Pinpoint the cell where the given text exists, returning its (X, Y) midpoint coordinate. 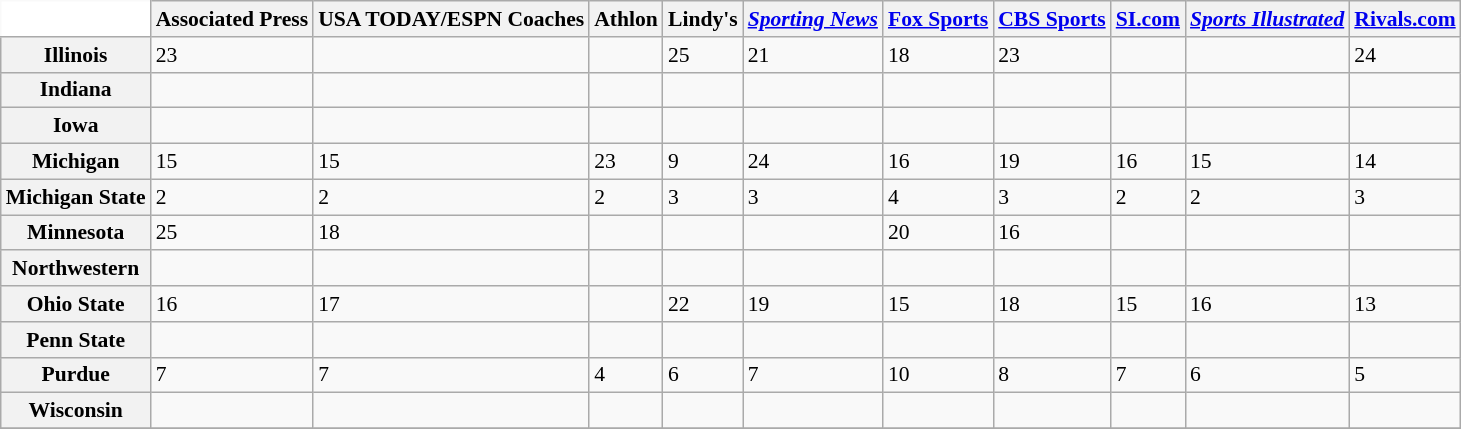
Lindy's (703, 19)
CBS Sports (1052, 19)
Wisconsin (76, 411)
9 (703, 162)
Northwestern (76, 269)
22 (703, 304)
Penn State (76, 340)
Ohio State (76, 304)
5 (1404, 375)
13 (1404, 304)
Michigan (76, 162)
SI.com (1148, 19)
Michigan State (76, 197)
Athlon (626, 19)
Fox Sports (938, 19)
USA TODAY/ESPN Coaches (451, 19)
8 (1052, 375)
Illinois (76, 55)
Indiana (76, 90)
14 (1404, 162)
Sports Illustrated (1267, 19)
17 (451, 304)
Sporting News (813, 19)
Minnesota (76, 233)
Purdue (76, 375)
Iowa (76, 126)
Rivals.com (1404, 19)
10 (938, 375)
Associated Press (232, 19)
20 (938, 233)
21 (813, 55)
